Determine the (X, Y) coordinate at the center of the cell enclosing the given text.  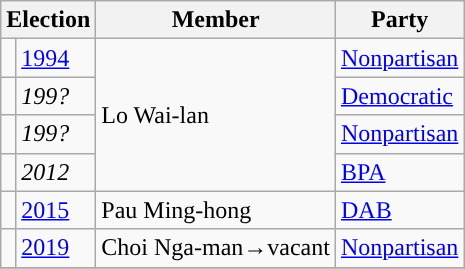
BPA (399, 172)
2015 (56, 210)
1994 (56, 58)
Election (48, 20)
Lo Wai-lan (216, 115)
2019 (56, 248)
Democratic (399, 96)
2012 (56, 172)
Choi Nga-man→vacant (216, 248)
Party (399, 20)
Member (216, 20)
DAB (399, 210)
Pau Ming-hong (216, 210)
